For the text-containing cell, return its midpoint in [x, y] coordinate format. 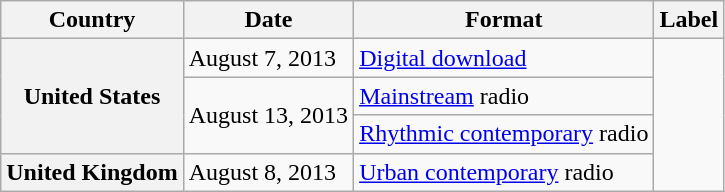
Rhythmic contemporary radio [504, 134]
August 8, 2013 [268, 172]
Mainstream radio [504, 96]
August 13, 2013 [268, 115]
United States [92, 96]
United Kingdom [92, 172]
Digital download [504, 58]
Date [268, 20]
Format [504, 20]
August 7, 2013 [268, 58]
Country [92, 20]
Label [689, 20]
Urban contemporary radio [504, 172]
